Return (x, y) of the center of cell containing provided text 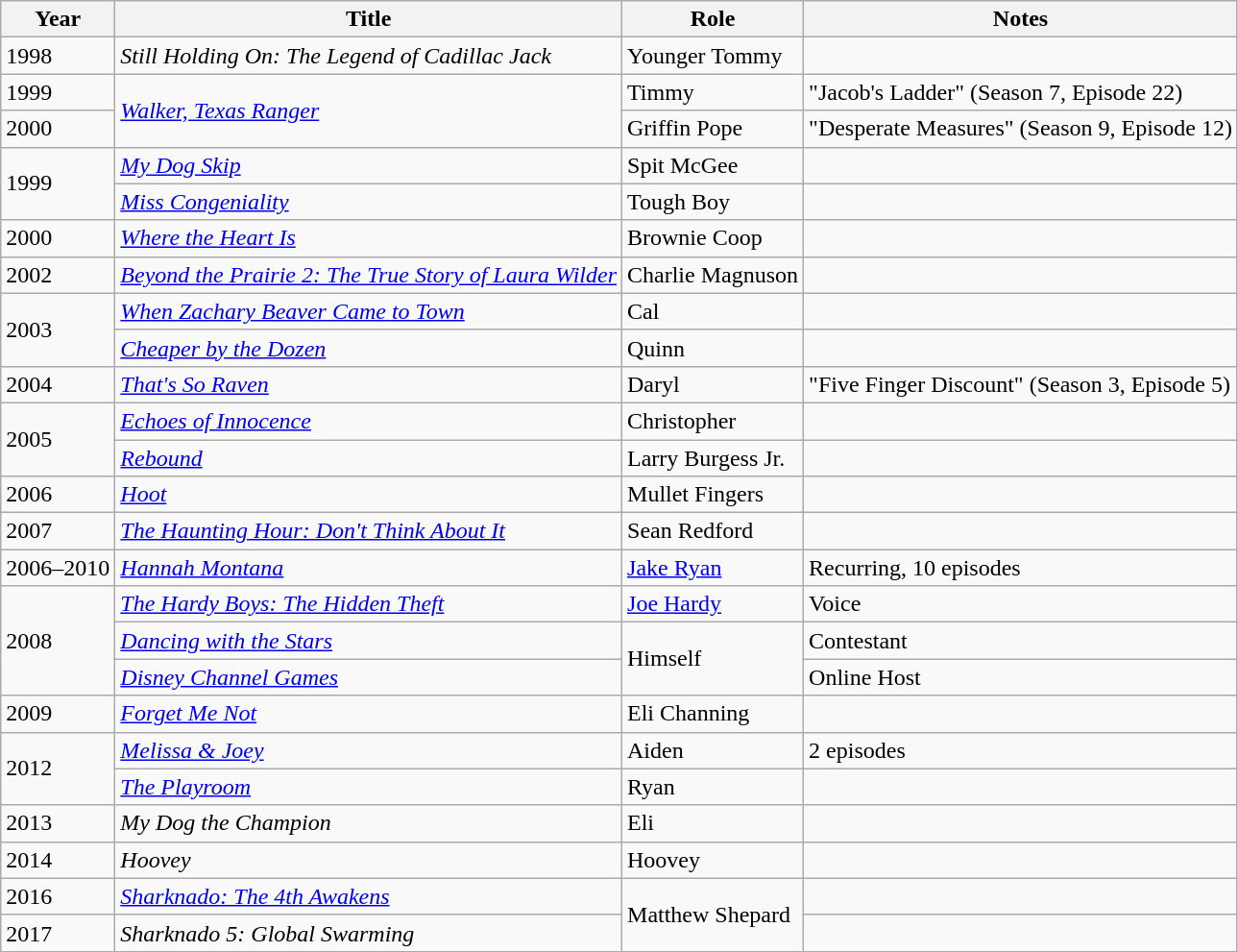
Disney Channel Games (369, 677)
2004 (58, 384)
Younger Tommy (713, 56)
Eli (713, 823)
Christopher (713, 421)
Daryl (713, 384)
Joe Hardy (713, 604)
"Jacob's Ladder" (Season 7, Episode 22) (1021, 92)
Melissa & Joey (369, 750)
"Desperate Measures" (Season 9, Episode 12) (1021, 129)
Tough Boy (713, 202)
Griffin Pope (713, 129)
When Zachary Beaver Came to Town (369, 311)
Ryan (713, 787)
Sharknado: The 4th Awakens (369, 896)
Online Host (1021, 677)
That's So Raven (369, 384)
Hoot (369, 495)
Timmy (713, 92)
Dancing with the Stars (369, 641)
Walker, Texas Ranger (369, 110)
Mullet Fingers (713, 495)
"Five Finger Discount" (Season 3, Episode 5) (1021, 384)
Still Holding On: The Legend of Cadillac Jack (369, 56)
Larry Burgess Jr. (713, 458)
2 episodes (1021, 750)
Sean Redford (713, 531)
2003 (58, 330)
Year (58, 19)
2007 (58, 531)
2002 (58, 275)
My Dog the Champion (369, 823)
The Playroom (369, 787)
2006–2010 (58, 568)
2016 (58, 896)
Contestant (1021, 641)
1998 (58, 56)
2013 (58, 823)
Forget Me Not (369, 714)
2012 (58, 769)
Voice (1021, 604)
Echoes of Innocence (369, 421)
My Dog Skip (369, 165)
Aiden (713, 750)
Hannah Montana (369, 568)
Jake Ryan (713, 568)
Rebound (369, 458)
2014 (58, 860)
Recurring, 10 episodes (1021, 568)
Charlie Magnuson (713, 275)
Spit McGee (713, 165)
2009 (58, 714)
Beyond the Prairie 2: The True Story of Laura Wilder (369, 275)
2008 (58, 641)
Cheaper by the Dozen (369, 348)
Where the Heart Is (369, 238)
Miss Congeniality (369, 202)
The Hardy Boys: The Hidden Theft (369, 604)
Title (369, 19)
2005 (58, 439)
Cal (713, 311)
Eli Channing (713, 714)
2017 (58, 933)
Notes (1021, 19)
Matthew Shepard (713, 915)
Quinn (713, 348)
Himself (713, 659)
The Haunting Hour: Don't Think About It (369, 531)
Sharknado 5: Global Swarming (369, 933)
2006 (58, 495)
Role (713, 19)
Brownie Coop (713, 238)
